Identify which cell holds the provided text, then report its [X, Y] central coordinate. 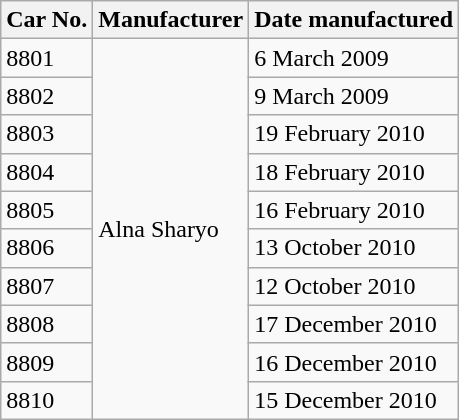
8807 [47, 286]
15 December 2010 [354, 400]
8810 [47, 400]
Date manufactured [354, 20]
6 March 2009 [354, 58]
8805 [47, 210]
8809 [47, 362]
17 December 2010 [354, 324]
16 February 2010 [354, 210]
13 October 2010 [354, 248]
18 February 2010 [354, 172]
8806 [47, 248]
Car No. [47, 20]
Manufacturer [171, 20]
16 December 2010 [354, 362]
8808 [47, 324]
8803 [47, 134]
12 October 2010 [354, 286]
9 March 2009 [354, 96]
19 February 2010 [354, 134]
8801 [47, 58]
8802 [47, 96]
8804 [47, 172]
Alna Sharyo [171, 230]
